Identify which cell holds the provided text, then report its [x, y] central coordinate. 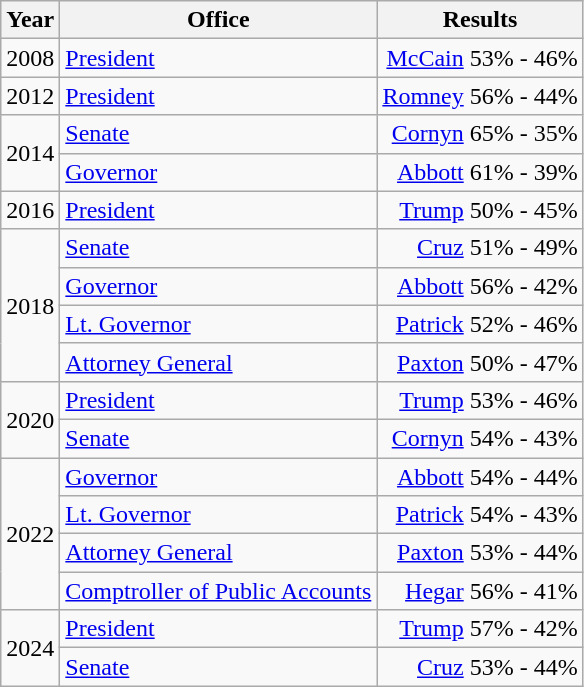
Year [30, 20]
McCain 53% - 46% [480, 58]
Abbott 56% - 42% [480, 286]
Cornyn 65% - 35% [480, 134]
2024 [30, 648]
Trump 50% - 45% [480, 210]
Patrick 54% - 43% [480, 515]
Romney 56% - 44% [480, 96]
2016 [30, 210]
Cornyn 54% - 43% [480, 438]
2018 [30, 305]
Paxton 50% - 47% [480, 362]
Comptroller of Public Accounts [218, 591]
Abbott 61% - 39% [480, 172]
Office [218, 20]
2014 [30, 153]
Cruz 53% - 44% [480, 667]
2008 [30, 58]
Trump 57% - 42% [480, 629]
2022 [30, 534]
Hegar 56% - 41% [480, 591]
2012 [30, 96]
Results [480, 20]
2020 [30, 419]
Paxton 53% - 44% [480, 553]
Patrick 52% - 46% [480, 324]
Cruz 51% - 49% [480, 248]
Abbott 54% - 44% [480, 477]
Trump 53% - 46% [480, 400]
